Locate the cell with the specified text and output its [X, Y] center coordinate. 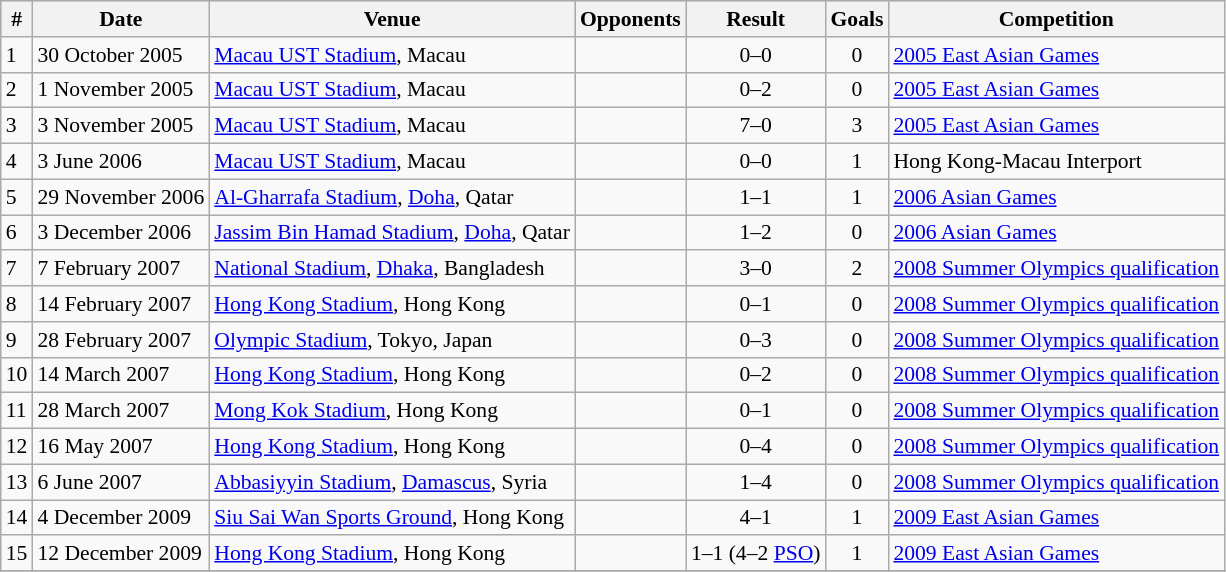
Abbasiyyin Stadium, Damascus, Syria [392, 482]
14 March 2007 [120, 375]
0–3 [756, 340]
Al-Gharrafa Stadium, Doha, Qatar [392, 197]
# [17, 19]
3 June 2006 [120, 162]
28 March 2007 [120, 411]
28 February 2007 [120, 340]
1–4 [756, 482]
7 February 2007 [120, 269]
4 [17, 162]
7 [17, 269]
14 February 2007 [120, 304]
Olympic Stadium, Tokyo, Japan [392, 340]
12 December 2009 [120, 554]
16 May 2007 [120, 447]
6 June 2007 [120, 482]
Date [120, 19]
Jassim Bin Hamad Stadium, Doha, Qatar [392, 233]
13 [17, 482]
0–4 [756, 447]
4–1 [756, 518]
8 [17, 304]
Opponents [630, 19]
15 [17, 554]
Venue [392, 19]
12 [17, 447]
Result [756, 19]
Mong Kok Stadium, Hong Kong [392, 411]
Siu Sai Wan Sports Ground, Hong Kong [392, 518]
Goals [858, 19]
National Stadium, Dhaka, Bangladesh [392, 269]
1–1 (4–2 PSO) [756, 554]
3 December 2006 [120, 233]
1 November 2005 [120, 90]
29 November 2006 [120, 197]
30 October 2005 [120, 55]
Hong Kong-Macau Interport [1056, 162]
1–2 [756, 233]
11 [17, 411]
3–0 [756, 269]
10 [17, 375]
3 November 2005 [120, 126]
1–1 [756, 197]
6 [17, 233]
5 [17, 197]
14 [17, 518]
4 December 2009 [120, 518]
7–0 [756, 126]
Competition [1056, 19]
9 [17, 340]
